For the text-containing cell, return its midpoint in (X, Y) coordinate format. 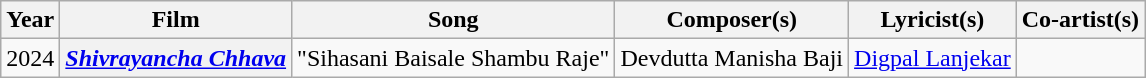
Film (176, 20)
Devdutta Manisha Baji (732, 58)
Digpal Lanjekar (933, 58)
Co-artist(s) (1080, 20)
Shivrayancha Chhava (176, 58)
"Sihasani Baisale Shambu Raje" (454, 58)
Composer(s) (732, 20)
Lyricist(s) (933, 20)
Song (454, 20)
2024 (30, 58)
Year (30, 20)
